Extract the [x, y] coordinate from the center of the cell holding the provided text.  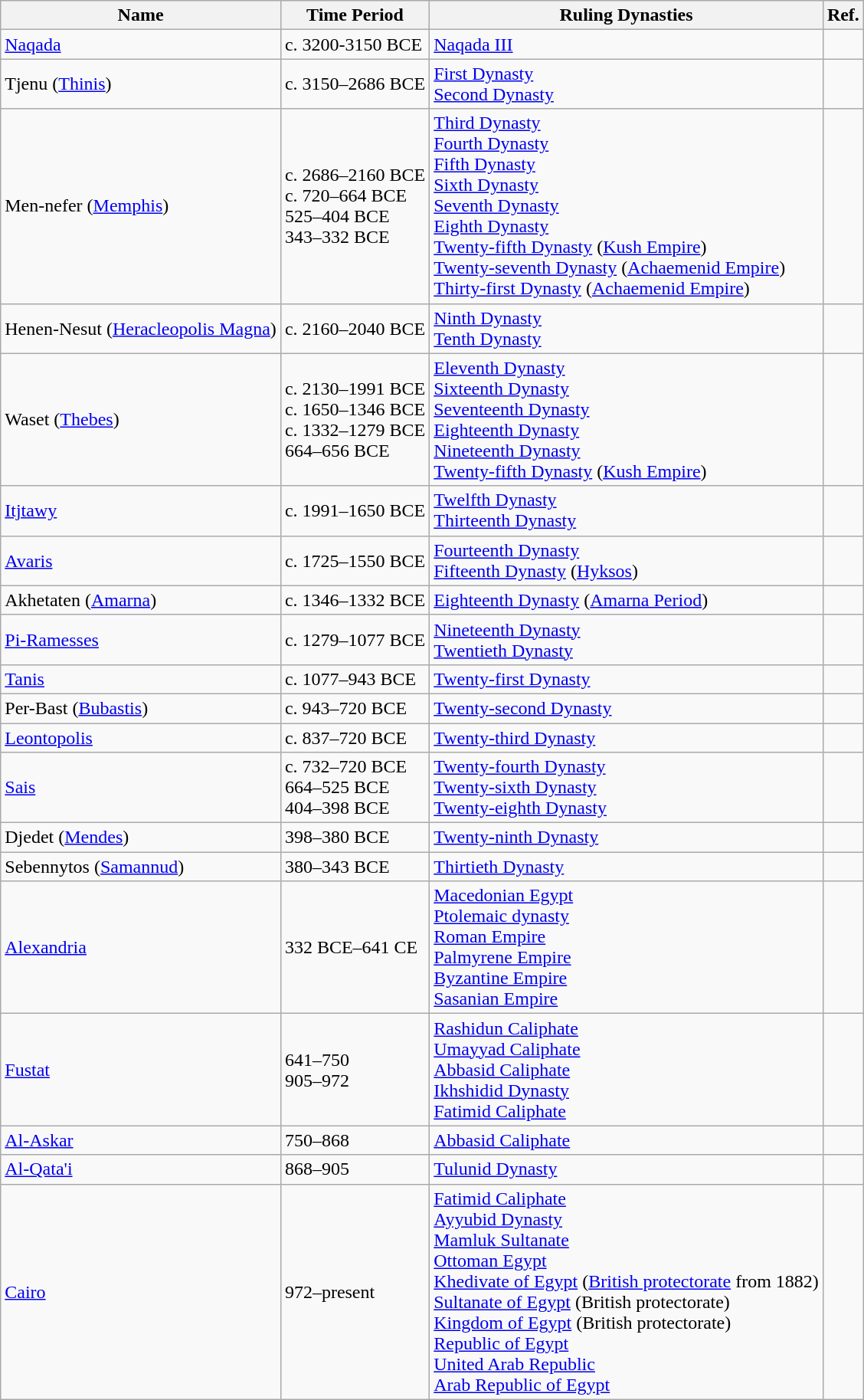
868–905 [355, 1169]
Sais [141, 788]
Men-nefer (Memphis) [141, 206]
Waset (Thebes) [141, 420]
Itjtawy [141, 510]
Tjenu (Thinis) [141, 84]
c. 2160–2040 BCE [355, 328]
Ruling Dynasties [627, 15]
c. 2130–1991 BCEc. 1650–1346 BCEc. 1332–1279 BCE664–656 BCE [355, 420]
Fourteenth DynastyFifteenth Dynasty (Hyksos) [627, 561]
Twenty-second Dynasty [627, 708]
Rashidun CaliphateUmayyad CaliphateAbbasid CaliphateIkhshidid DynastyFatimid Caliphate [627, 1070]
Macedonian EgyptPtolemaic dynastyRoman EmpirePalmyrene EmpireByzantine EmpireSasanian Empire [627, 947]
c. 1279–1077 BCE [355, 639]
Naqada III [627, 44]
Al-Askar [141, 1140]
Eighteenth Dynasty (Amarna Period) [627, 600]
Twenty-ninth Dynasty [627, 838]
Fustat [141, 1070]
c. 3200-3150 BCE [355, 44]
Twelfth DynastyThirteenth Dynasty [627, 510]
Twenty-third Dynasty [627, 738]
c. 3150–2686 BCE [355, 84]
Pi-Ramesses [141, 639]
Sebennytos (Samannud) [141, 867]
Time Period [355, 15]
Ref. [843, 15]
Twenty-fourth DynastyTwenty-sixth DynastyTwenty-eighth Dynasty [627, 788]
Tulunid Dynasty [627, 1169]
Al-Qata'i [141, 1169]
Abbasid Caliphate [627, 1140]
Naqada [141, 44]
Twenty-first Dynasty [627, 679]
Name [141, 15]
Akhetaten (Amarna) [141, 600]
Nineteenth DynastyTwentieth Dynasty [627, 639]
Tanis [141, 679]
c. 837–720 BCE [355, 738]
Alexandria [141, 947]
c. 1725–1550 BCE [355, 561]
c. 1991–1650 BCE [355, 510]
Henen-Nesut (Heracleopolis Magna) [141, 328]
398–380 BCE [355, 838]
c. 943–720 BCE [355, 708]
332 BCE–641 CE [355, 947]
Cairo [141, 1292]
641–750905–972 [355, 1070]
Per-Bast (Bubastis) [141, 708]
Avaris [141, 561]
380–343 BCE [355, 867]
Leontopolis [141, 738]
Thirtieth Dynasty [627, 867]
c. 2686–2160 BCEc. 720–664 BCE525–404 BCE343–332 BCE [355, 206]
Eleventh DynastySixteenth DynastySeventeenth DynastyEighteenth DynastyNineteenth DynastyTwenty-fifth Dynasty (Kush Empire) [627, 420]
c. 732–720 BCE664–525 BCE404–398 BCE [355, 788]
Ninth DynastyTenth Dynasty [627, 328]
c. 1346–1332 BCE [355, 600]
Djedet (Mendes) [141, 838]
750–868 [355, 1140]
c. 1077–943 BCE [355, 679]
972–present [355, 1292]
First DynastySecond Dynasty [627, 84]
